Return the [X, Y] coordinate for the center point of the cell that contains the specified text.  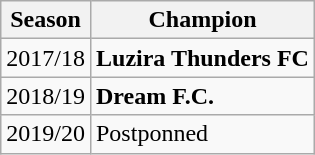
2018/19 [46, 96]
Luzira Thunders FC [202, 58]
Champion [202, 20]
2017/18 [46, 58]
2019/20 [46, 134]
Season [46, 20]
Dream F.C. [202, 96]
Postponned [202, 134]
